Provide the (X, Y) coordinate of the cell's center where the given text is located.  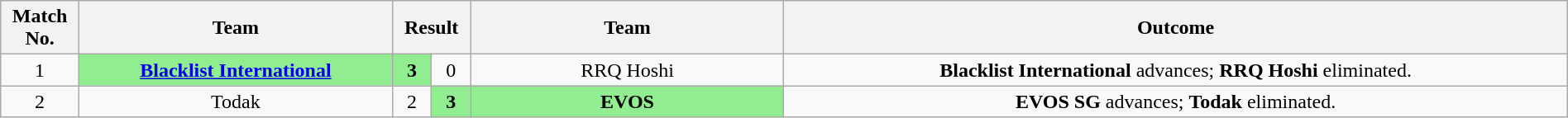
Outcome (1176, 28)
EVOS SG advances; Todak eliminated. (1176, 101)
1 (40, 70)
Result (432, 28)
Match No. (40, 28)
Todak (235, 101)
EVOS (627, 101)
0 (452, 70)
Blacklist International (235, 70)
Blacklist International advances; RRQ Hoshi eliminated. (1176, 70)
RRQ Hoshi (627, 70)
